Locate the cell with the specified text and output its (x, y) center coordinate. 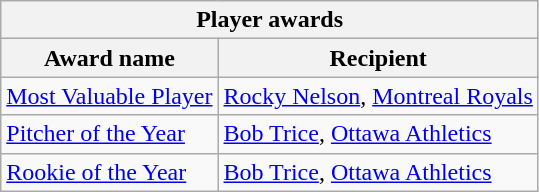
Award name (110, 58)
Rookie of the Year (110, 172)
Recipient (378, 58)
Player awards (270, 20)
Pitcher of the Year (110, 134)
Most Valuable Player (110, 96)
Rocky Nelson, Montreal Royals (378, 96)
